Provide the [x, y] coordinate of the cell's center where the given text is located.  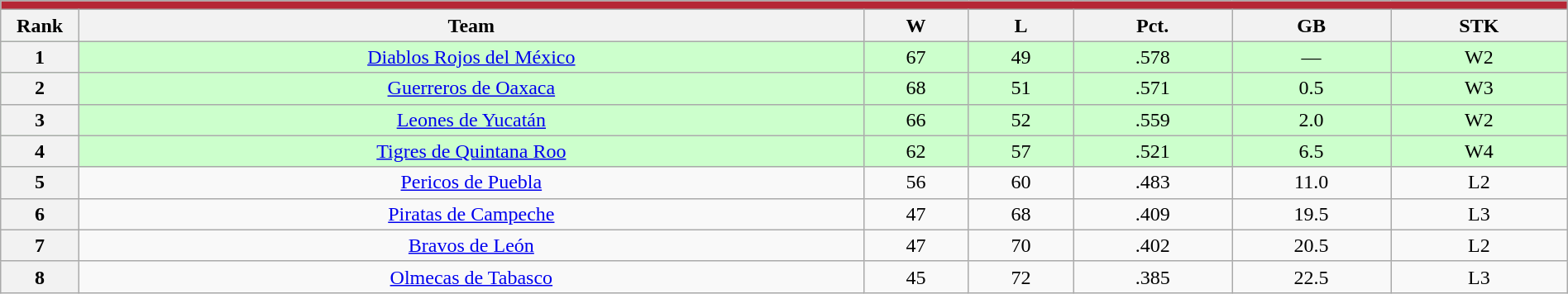
— [1312, 57]
Diablos Rojos del México [471, 57]
.521 [1153, 151]
Rank [40, 26]
8 [40, 277]
GB [1312, 26]
49 [1021, 57]
6.5 [1312, 151]
22.5 [1312, 277]
Olmecas de Tabasco [471, 277]
Guerreros de Oaxaca [471, 88]
2.0 [1312, 120]
Tigres de Quintana Roo [471, 151]
70 [1021, 245]
.483 [1153, 183]
2 [40, 88]
.571 [1153, 88]
W [916, 26]
19.5 [1312, 214]
67 [916, 57]
52 [1021, 120]
Leones de Yucatán [471, 120]
45 [916, 277]
.402 [1153, 245]
Pct. [1153, 26]
20.5 [1312, 245]
Piratas de Campeche [471, 214]
.385 [1153, 277]
62 [916, 151]
60 [1021, 183]
.409 [1153, 214]
Team [471, 26]
0.5 [1312, 88]
6 [40, 214]
3 [40, 120]
66 [916, 120]
Bravos de León [471, 245]
57 [1021, 151]
STK [1480, 26]
.559 [1153, 120]
11.0 [1312, 183]
.578 [1153, 57]
72 [1021, 277]
4 [40, 151]
Pericos de Puebla [471, 183]
W3 [1480, 88]
1 [40, 57]
7 [40, 245]
L [1021, 26]
5 [40, 183]
56 [916, 183]
W4 [1480, 151]
51 [1021, 88]
